Pinpoint the cell where the given text exists, returning its [X, Y] midpoint coordinate. 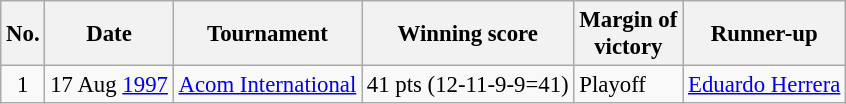
Winning score [468, 34]
Acom International [267, 85]
Margin ofvictory [628, 34]
Tournament [267, 34]
Playoff [628, 85]
No. [23, 34]
1 [23, 85]
Eduardo Herrera [764, 85]
Date [109, 34]
17 Aug 1997 [109, 85]
41 pts (12-11-9-9=41) [468, 85]
Runner-up [764, 34]
